Search for the cell housing the specified text and yield its [X, Y] center coordinate. 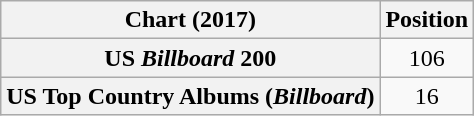
16 [427, 96]
US Billboard 200 [190, 58]
US Top Country Albums (Billboard) [190, 96]
Chart (2017) [190, 20]
106 [427, 58]
Position [427, 20]
